Capture the cell that displays the provided text and extract its [x, y] central coordinate. 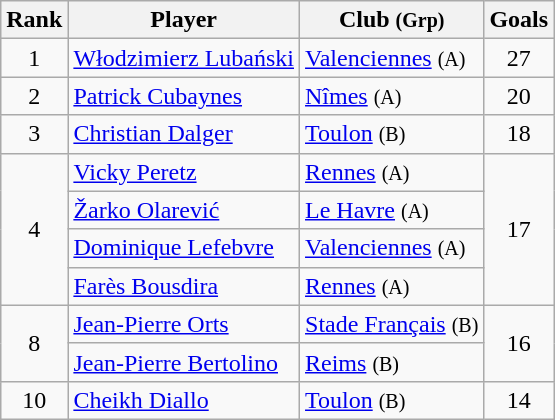
1 [34, 58]
Włodzimierz Lubański [184, 58]
17 [519, 229]
20 [519, 96]
2 [34, 96]
Christian Dalger [184, 134]
Patrick Cubaynes [184, 96]
Club (Grp) [392, 20]
Le Havre (A) [392, 210]
18 [519, 134]
Goals [519, 20]
27 [519, 58]
Rank [34, 20]
4 [34, 229]
16 [519, 343]
10 [34, 400]
Player [184, 20]
Vicky Peretz [184, 172]
14 [519, 400]
Cheikh Diallo [184, 400]
3 [34, 134]
Reims (B) [392, 362]
Nîmes (A) [392, 96]
Jean-Pierre Orts [184, 324]
Žarko Olarević [184, 210]
Farès Bousdira [184, 286]
Stade Français (B) [392, 324]
Dominique Lefebvre [184, 248]
8 [34, 343]
Jean-Pierre Bertolino [184, 362]
